Provide the [X, Y] coordinate of the cell's center where the given text is located.  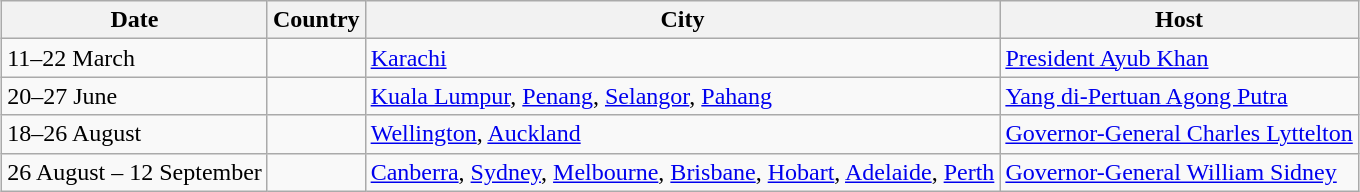
Kuala Lumpur, Penang, Selangor, Pahang [682, 96]
Karachi [682, 58]
18–26 August [135, 134]
Canberra, Sydney, Melbourne, Brisbane, Hobart, Adelaide, Perth [682, 172]
Governor-General Charles Lyttelton [1179, 134]
26 August – 12 September [135, 172]
Yang di-Pertuan Agong Putra [1179, 96]
Host [1179, 20]
Wellington, Auckland [682, 134]
Country [316, 20]
Governor-General William Sidney [1179, 172]
20–27 June [135, 96]
City [682, 20]
11–22 March [135, 58]
Date [135, 20]
President Ayub Khan [1179, 58]
